From the cell containing the given text, extract its center point as (x, y) coordinate. 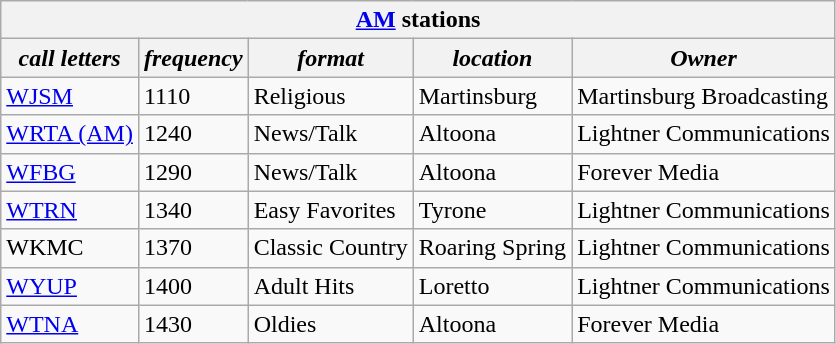
call letters (70, 58)
Religious (330, 96)
WRTA (AM) (70, 134)
Classic Country (330, 248)
Loretto (492, 286)
format (330, 58)
AM stations (418, 20)
1340 (193, 210)
Owner (704, 58)
1400 (193, 286)
Easy Favorites (330, 210)
1110 (193, 96)
Tyrone (492, 210)
WJSM (70, 96)
frequency (193, 58)
Roaring Spring (492, 248)
WFBG (70, 172)
WTRN (70, 210)
Martinsburg (492, 96)
WKMC (70, 248)
Martinsburg Broadcasting (704, 96)
1430 (193, 324)
WTNA (70, 324)
1290 (193, 172)
location (492, 58)
Oldies (330, 324)
1370 (193, 248)
WYUP (70, 286)
1240 (193, 134)
Adult Hits (330, 286)
